Return the (X, Y) coordinate for the center point of the cell that contains the specified text.  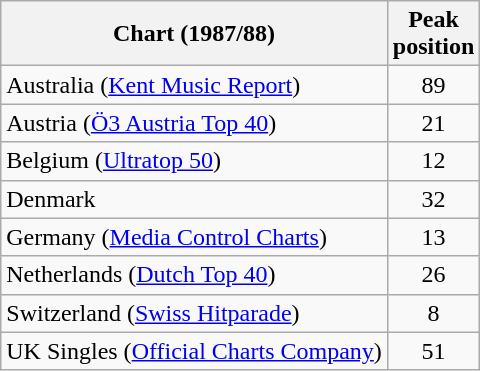
89 (433, 85)
Switzerland (Swiss Hitparade) (194, 313)
13 (433, 237)
Netherlands (Dutch Top 40) (194, 275)
UK Singles (Official Charts Company) (194, 351)
26 (433, 275)
12 (433, 161)
Chart (1987/88) (194, 34)
Denmark (194, 199)
8 (433, 313)
Australia (Kent Music Report) (194, 85)
51 (433, 351)
Peakposition (433, 34)
Germany (Media Control Charts) (194, 237)
Austria (Ö3 Austria Top 40) (194, 123)
Belgium (Ultratop 50) (194, 161)
21 (433, 123)
32 (433, 199)
